Find where the given text appears and provide that cell's center as [X, Y] coordinate. 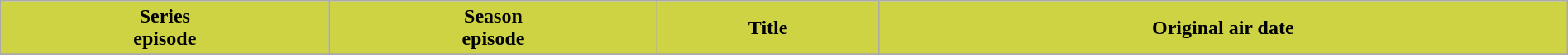
Title [767, 28]
Original air date [1222, 28]
Seriesepisode [165, 28]
Seasonepisode [493, 28]
